Search for the cell housing the specified text and yield its [X, Y] center coordinate. 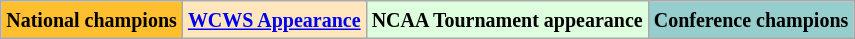
NCAA Tournament appearance [507, 20]
Conference champions [751, 20]
WCWS Appearance [274, 20]
National champions [92, 20]
